Determine the [x, y] coordinate at the center of the cell enclosing the given text.  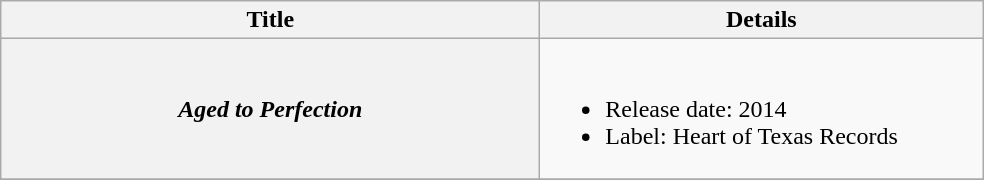
Release date: 2014Label: Heart of Texas Records [762, 109]
Title [270, 20]
Aged to Perfection [270, 109]
Details [762, 20]
